Output the (X, Y) coordinate of the center of the cell containing the given text.  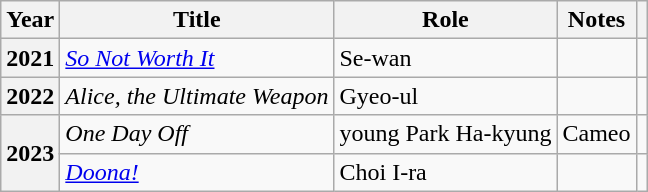
Notes (596, 20)
Choi I-ra (446, 172)
2023 (30, 153)
Alice, the Ultimate Weapon (197, 96)
Se-wan (446, 58)
2021 (30, 58)
So Not Worth It (197, 58)
2022 (30, 96)
Doona! (197, 172)
Gyeo-ul (446, 96)
young Park Ha-kyung (446, 134)
Title (197, 20)
One Day Off (197, 134)
Year (30, 20)
Cameo (596, 134)
Role (446, 20)
